Identify which cell holds the provided text, then report its [x, y] central coordinate. 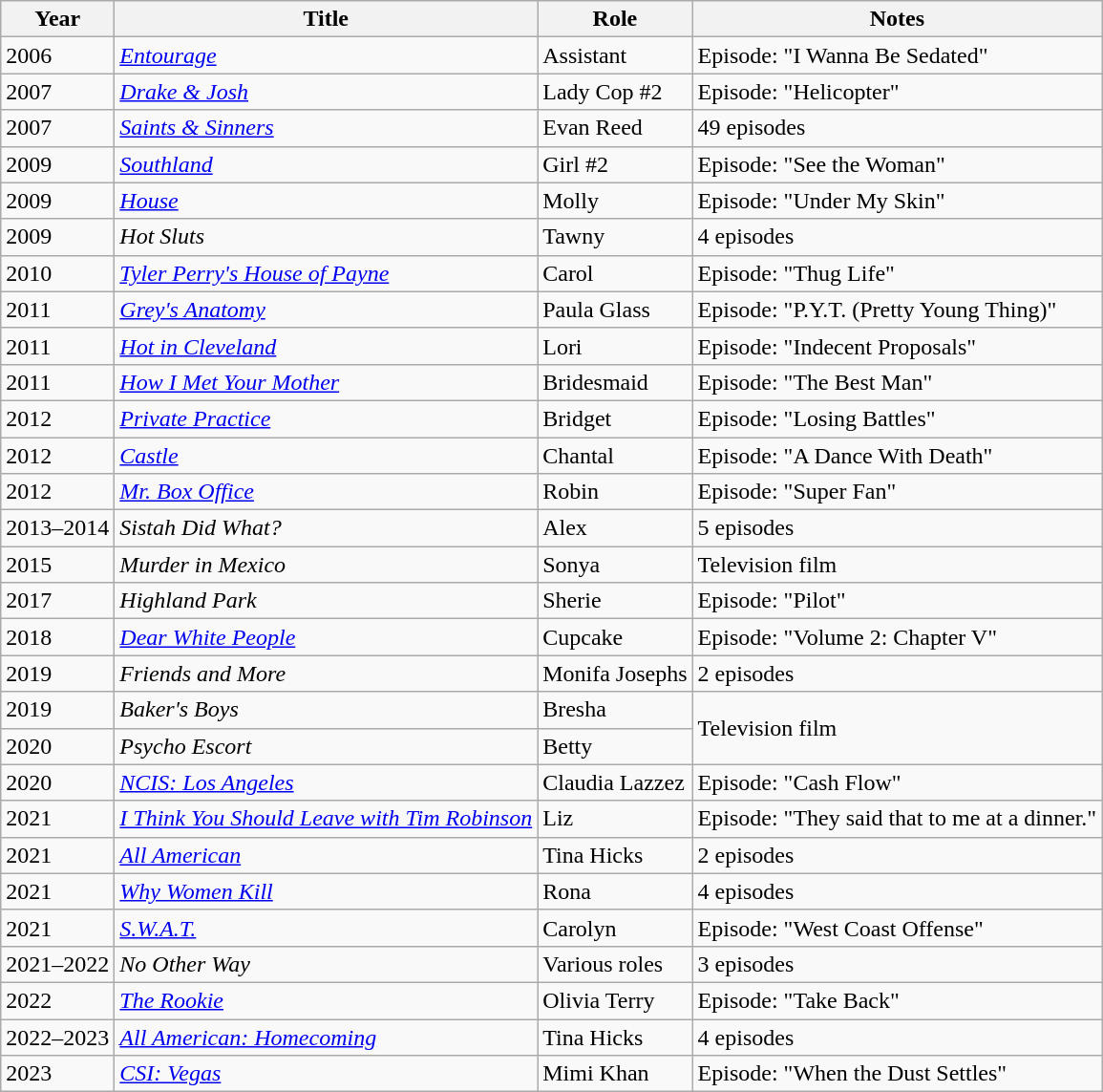
Carol [615, 273]
The Rookie [327, 1000]
Southland [327, 164]
Lady Cop #2 [615, 92]
Episode: "Take Back" [898, 1000]
2023 [57, 1074]
Chantal [615, 456]
Psycho Escort [327, 746]
Mr. Box Office [327, 492]
Hot in Cleveland [327, 346]
Episode: "West Coast Offense" [898, 928]
Betty [615, 746]
Year [57, 19]
Episode: "Volume 2: Chapter V" [898, 637]
2022–2023 [57, 1037]
5 episodes [898, 528]
2013–2014 [57, 528]
Claudia Lazzez [615, 782]
How I Met Your Mother [327, 382]
Saints & Sinners [327, 128]
Tyler Perry's House of Payne [327, 273]
49 episodes [898, 128]
3 episodes [898, 964]
2010 [57, 273]
CSI: Vegas [327, 1074]
Hot Sluts [327, 237]
Episode: "Helicopter" [898, 92]
Castle [327, 456]
Sherie [615, 601]
Sonya [615, 565]
Cupcake [615, 637]
2022 [57, 1000]
Episode: "Thug Life" [898, 273]
Episode: "Indecent Proposals" [898, 346]
Episode: "When the Dust Settles" [898, 1074]
Entourage [327, 55]
Episode: "A Dance With Death" [898, 456]
Baker's Boys [327, 710]
Episode: "The Best Man" [898, 382]
Girl #2 [615, 164]
Robin [615, 492]
Dear White People [327, 637]
All American: Homecoming [327, 1037]
Olivia Terry [615, 1000]
Liz [615, 819]
Episode: "Pilot" [898, 601]
Notes [898, 19]
Grey's Anatomy [327, 310]
2006 [57, 55]
Episode: "Cash Flow" [898, 782]
Monifa Josephs [615, 674]
Various roles [615, 964]
House [327, 201]
Highland Park [327, 601]
Bresha [615, 710]
Episode: "They said that to me at a dinner." [898, 819]
Lori [615, 346]
Rona [615, 891]
I Think You Should Leave with Tim Robinson [327, 819]
Alex [615, 528]
Evan Reed [615, 128]
Private Practice [327, 418]
Title [327, 19]
NCIS: Los Angeles [327, 782]
Paula Glass [615, 310]
Murder in Mexico [327, 565]
2021–2022 [57, 964]
Episode: "See the Woman" [898, 164]
Tawny [615, 237]
2015 [57, 565]
Role [615, 19]
All American [327, 855]
Bridesmaid [615, 382]
No Other Way [327, 964]
Molly [615, 201]
Episode: "Super Fan" [898, 492]
2018 [57, 637]
Episode: "P.Y.T. (Pretty Young Thing)" [898, 310]
Carolyn [615, 928]
Sistah Did What? [327, 528]
Episode: "Under My Skin" [898, 201]
S.W.A.T. [327, 928]
Drake & Josh [327, 92]
Episode: "I Wanna Be Sedated" [898, 55]
Why Women Kill [327, 891]
Assistant [615, 55]
Friends and More [327, 674]
Mimi Khan [615, 1074]
Episode: "Losing Battles" [898, 418]
Bridget [615, 418]
2017 [57, 601]
